Extract the (X, Y) coordinate from the center of the cell holding the provided text.  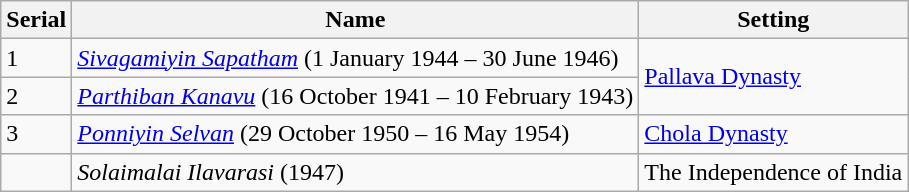
Name (356, 20)
Parthiban Kanavu (16 October 1941 – 10 February 1943) (356, 96)
Setting (774, 20)
The Independence of India (774, 172)
Solaimalai Ilavarasi (1947) (356, 172)
2 (36, 96)
Ponniyin Selvan (29 October 1950 – 16 May 1954) (356, 134)
Pallava Dynasty (774, 77)
Chola Dynasty (774, 134)
3 (36, 134)
1 (36, 58)
Sivagamiyin Sapatham (1 January 1944 – 30 June 1946) (356, 58)
Serial (36, 20)
